From the cell containing the given text, extract its center point as (x, y) coordinate. 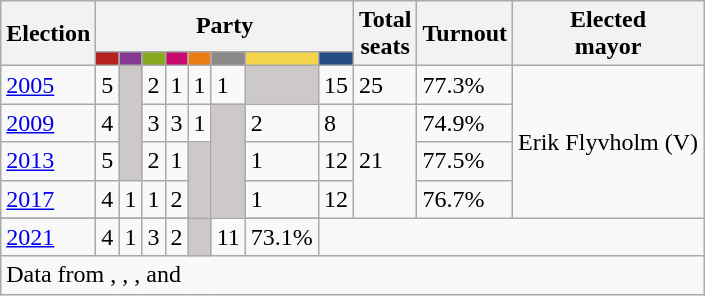
2005 (48, 85)
73.1% (282, 237)
11 (228, 237)
Election (48, 34)
Data from , , , and (352, 275)
77.5% (465, 161)
Electedmayor (608, 34)
2021 (48, 237)
Totalseats (385, 34)
Erik Flyvholm (V) (608, 142)
Turnout (465, 34)
76.7% (465, 199)
2009 (48, 123)
25 (385, 85)
8 (336, 123)
15 (336, 85)
Party (225, 26)
2013 (48, 161)
74.9% (465, 123)
21 (385, 161)
77.3% (465, 85)
2017 (48, 199)
